Provide the [X, Y] coordinate of the cell's center where the given text is located.  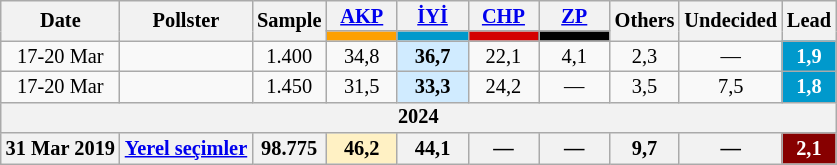
2024 [418, 118]
CHP [504, 16]
34,8 [362, 56]
1,9 [809, 56]
Others [645, 20]
98.775 [289, 148]
Undecided [730, 20]
31,5 [362, 86]
36,7 [432, 56]
4,1 [574, 56]
Lead [809, 20]
9,7 [645, 148]
22,1 [504, 56]
44,1 [432, 148]
Pollster [186, 20]
31 Mar 2019 [60, 148]
Date [60, 20]
1.400 [289, 56]
2,1 [809, 148]
ZP [574, 16]
33,3 [432, 86]
7,5 [730, 86]
Yerel seçimler [186, 148]
İYİ [432, 16]
AKP [362, 16]
Sample [289, 20]
46,2 [362, 148]
3,5 [645, 86]
24,2 [504, 86]
1.450 [289, 86]
2,3 [645, 56]
1,8 [809, 86]
